Output the [X, Y] coordinate of the center of the cell containing the given text.  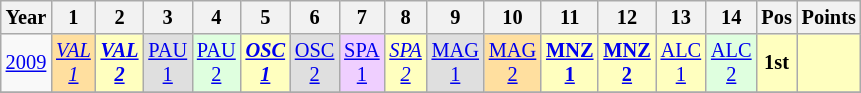
MAG1 [456, 63]
13 [681, 17]
OSC2 [314, 63]
SPA2 [405, 63]
MNZ2 [626, 63]
5 [266, 17]
8 [405, 17]
14 [731, 17]
9 [456, 17]
ALC2 [731, 63]
1 [73, 17]
11 [570, 17]
Points [829, 17]
OSC1 [266, 63]
Pos [776, 17]
MNZ1 [570, 63]
10 [512, 17]
PAU1 [168, 63]
2009 [26, 63]
2 [120, 17]
3 [168, 17]
SPA1 [362, 63]
4 [216, 17]
MAG2 [512, 63]
PAU2 [216, 63]
ALC1 [681, 63]
7 [362, 17]
Year [26, 17]
VAL1 [73, 63]
VAL2 [120, 63]
6 [314, 17]
1st [776, 63]
12 [626, 17]
